Scan for the cell matching the given text and deliver its (x, y) coordinate at center. 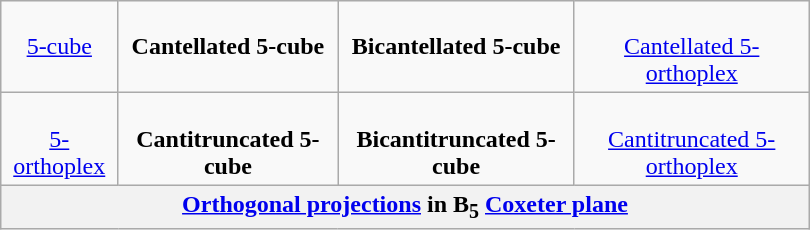
Cantitruncated 5-cube (228, 139)
Cantellated 5-cube (228, 47)
Cantitruncated 5-orthoplex (692, 139)
Bicantellated 5-cube (456, 47)
Orthogonal projections in B5 Coxeter plane (405, 207)
Cantellated 5-orthoplex (692, 47)
5-cube (60, 47)
5-orthoplex (60, 139)
Bicantitruncated 5-cube (456, 139)
